Provide the (X, Y) coordinate of the cell's center where the given text is located.  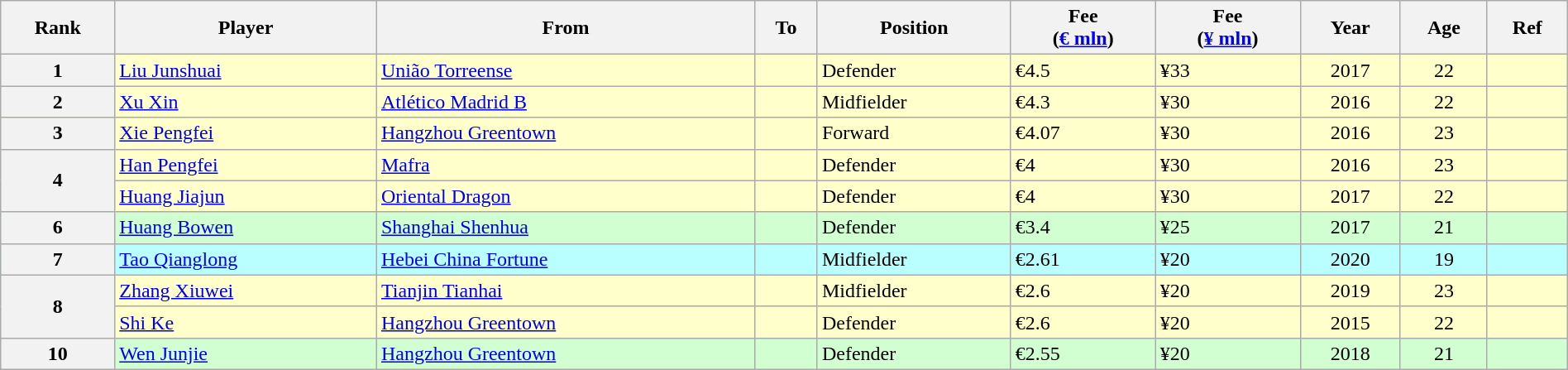
Oriental Dragon (566, 196)
€4.07 (1083, 133)
€4.3 (1083, 102)
Fee(€ mln) (1083, 28)
¥33 (1227, 70)
Tianjin Tianhai (566, 291)
¥25 (1227, 228)
€2.61 (1083, 259)
Han Pengfei (246, 165)
União Torreense (566, 70)
Huang Bowen (246, 228)
7 (58, 259)
8 (58, 306)
Rank (58, 28)
Forward (914, 133)
Age (1444, 28)
Wen Junjie (246, 353)
Ref (1527, 28)
Fee(¥ mln) (1227, 28)
2 (58, 102)
€4.5 (1083, 70)
6 (58, 228)
4 (58, 180)
Mafra (566, 165)
€2.55 (1083, 353)
Atlético Madrid B (566, 102)
Liu Junshuai (246, 70)
From (566, 28)
€3.4 (1083, 228)
Huang Jiajun (246, 196)
Shanghai Shenhua (566, 228)
Xie Pengfei (246, 133)
2015 (1350, 322)
19 (1444, 259)
Year (1350, 28)
10 (58, 353)
Shi Ke (246, 322)
Zhang Xiuwei (246, 291)
2019 (1350, 291)
Player (246, 28)
Position (914, 28)
To (786, 28)
2018 (1350, 353)
Tao Qianglong (246, 259)
Hebei China Fortune (566, 259)
1 (58, 70)
2020 (1350, 259)
Xu Xin (246, 102)
3 (58, 133)
